For the text-containing cell, return its midpoint in [x, y] coordinate format. 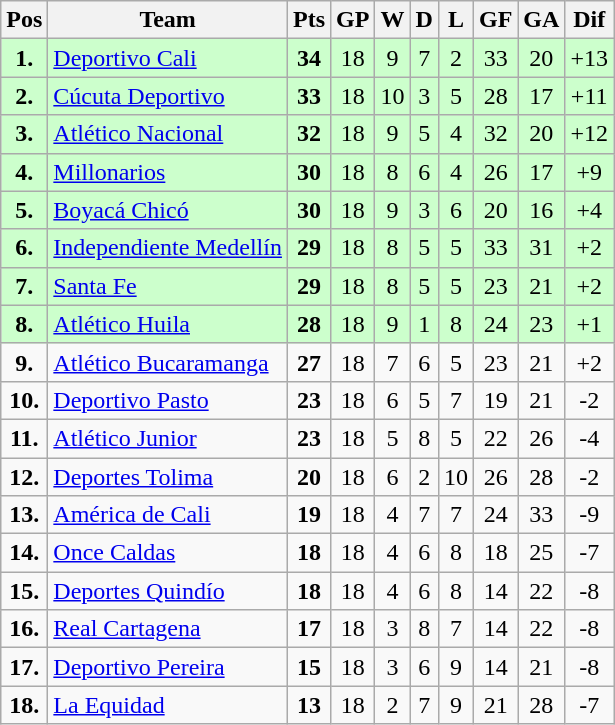
-4 [590, 438]
D [424, 20]
Once Caldas [168, 553]
Atlético Huila [168, 324]
31 [542, 248]
7. [24, 286]
6. [24, 248]
16 [542, 210]
8. [24, 324]
Cúcuta Deportivo [168, 96]
15 [308, 667]
Deportes Tolima [168, 477]
34 [308, 58]
12. [24, 477]
11. [24, 438]
GF [495, 20]
+11 [590, 96]
9. [24, 362]
13 [308, 705]
Independiente Medellín [168, 248]
Pts [308, 20]
Dif [590, 20]
GA [542, 20]
+13 [590, 58]
15. [24, 591]
+12 [590, 134]
1. [24, 58]
Real Cartagena [168, 629]
2. [24, 96]
17. [24, 667]
Atlético Junior [168, 438]
+4 [590, 210]
W [392, 20]
Atlético Nacional [168, 134]
+9 [590, 172]
GP [353, 20]
16. [24, 629]
+1 [590, 324]
Boyacá Chicó [168, 210]
Team [168, 20]
América de Cali [168, 515]
10. [24, 400]
La Equidad [168, 705]
Deportes Quindío [168, 591]
-9 [590, 515]
3. [24, 134]
13. [24, 515]
Deportivo Pasto [168, 400]
Millonarios [168, 172]
14. [24, 553]
5. [24, 210]
Deportivo Pereira [168, 667]
Santa Fe [168, 286]
Pos [24, 20]
25 [542, 553]
L [456, 20]
Deportivo Cali [168, 58]
4. [24, 172]
Atlético Bucaramanga [168, 362]
1 [424, 324]
18. [24, 705]
27 [308, 362]
